Find where the given text appears and provide that cell's center as (X, Y) coordinate. 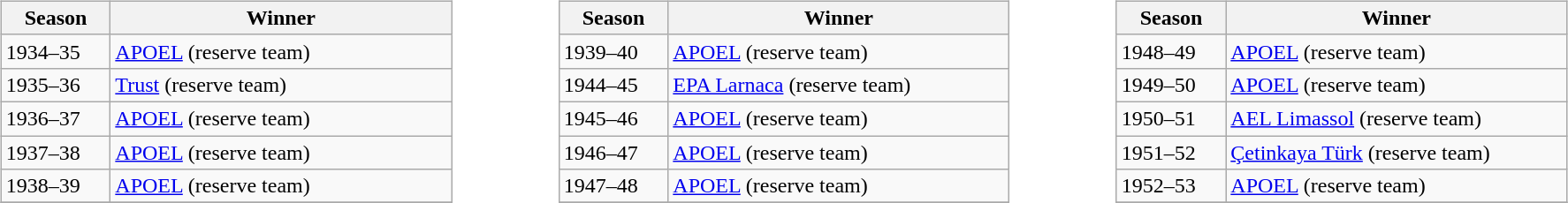
1938–39 (56, 186)
1946–47 (613, 153)
1935–36 (56, 85)
1947–48 (613, 186)
AEL Limassol (reserve team) (1397, 118)
1949–50 (1171, 85)
1944–45 (613, 85)
1945–46 (613, 118)
1936–37 (56, 118)
1952–53 (1171, 186)
Çetinkaya Türk (reserve team) (1397, 153)
EPA Larnaca (reserve team) (839, 85)
1934–35 (56, 51)
Trust (reserve team) (281, 85)
1948–49 (1171, 51)
1937–38 (56, 153)
1951–52 (1171, 153)
1939–40 (613, 51)
1950–51 (1171, 118)
